Determine the [x, y] coordinate at the center of the cell enclosing the given text.  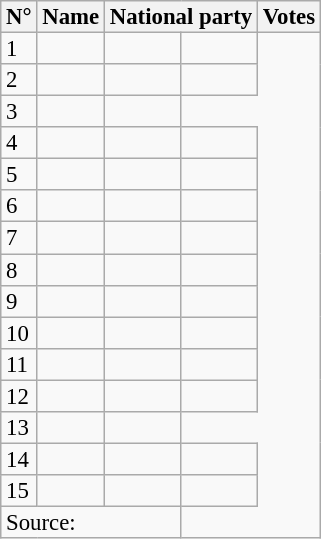
Name [71, 17]
8 [19, 270]
11 [19, 364]
14 [19, 459]
N° [19, 17]
12 [19, 396]
Votes [288, 17]
7 [19, 238]
2 [19, 80]
1 [19, 49]
13 [19, 428]
6 [19, 206]
National party [180, 17]
Source: [91, 522]
5 [19, 175]
9 [19, 301]
15 [19, 491]
4 [19, 143]
10 [19, 333]
3 [19, 112]
